Return (x, y) of the center of cell containing provided text 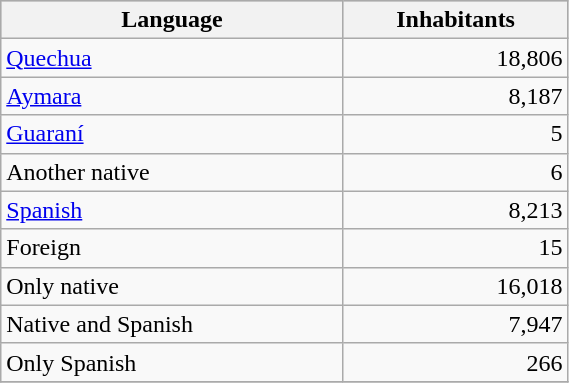
Inhabitants (456, 20)
18,806 (456, 58)
Language (172, 20)
8,213 (456, 210)
Guaraní (172, 134)
8,187 (456, 96)
5 (456, 134)
Only native (172, 286)
Foreign (172, 248)
16,018 (456, 286)
Quechua (172, 58)
Another native (172, 172)
Only Spanish (172, 362)
Native and Spanish (172, 324)
15 (456, 248)
6 (456, 172)
7,947 (456, 324)
Aymara (172, 96)
Spanish (172, 210)
266 (456, 362)
